Identify which cell holds the provided text, then report its [x, y] central coordinate. 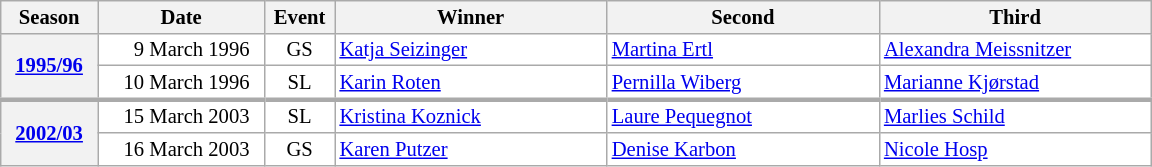
9 March 1996 [182, 49]
Laure Pequegnot [743, 116]
Kristina Koznick [470, 116]
Date [182, 16]
Event [300, 16]
1995/96 [50, 66]
Marlies Schild [1015, 116]
Third [1015, 16]
15 March 2003 [182, 116]
Karin Roten [470, 82]
Winner [470, 16]
Nicole Hosp [1015, 148]
Katja Seizinger [470, 49]
Denise Karbon [743, 148]
10 March 1996 [182, 82]
Alexandra Meissnitzer [1015, 49]
Martina Ertl [743, 49]
Pernilla Wiberg [743, 82]
Second [743, 16]
Karen Putzer [470, 148]
16 March 2003 [182, 148]
2002/03 [50, 132]
Season [50, 16]
Marianne Kjørstad [1015, 82]
